From the cell containing the given text, extract its center point as [X, Y] coordinate. 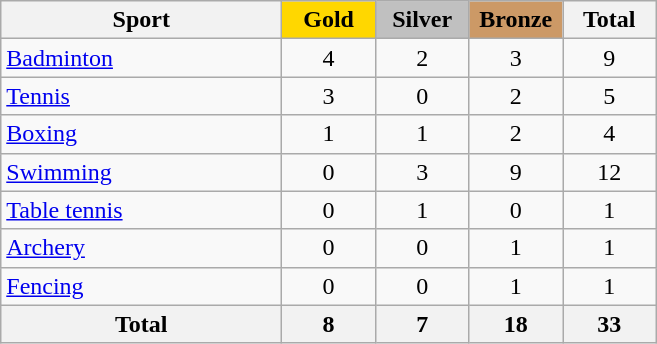
Bronze [516, 20]
18 [516, 324]
8 [329, 324]
7 [422, 324]
Archery [142, 248]
Table tennis [142, 210]
Swimming [142, 172]
Gold [329, 20]
33 [609, 324]
Sport [142, 20]
Silver [422, 20]
5 [609, 96]
Tennis [142, 96]
12 [609, 172]
Boxing [142, 134]
Fencing [142, 286]
Badminton [142, 58]
